Extract the (x, y) coordinate from the center of the cell holding the provided text.  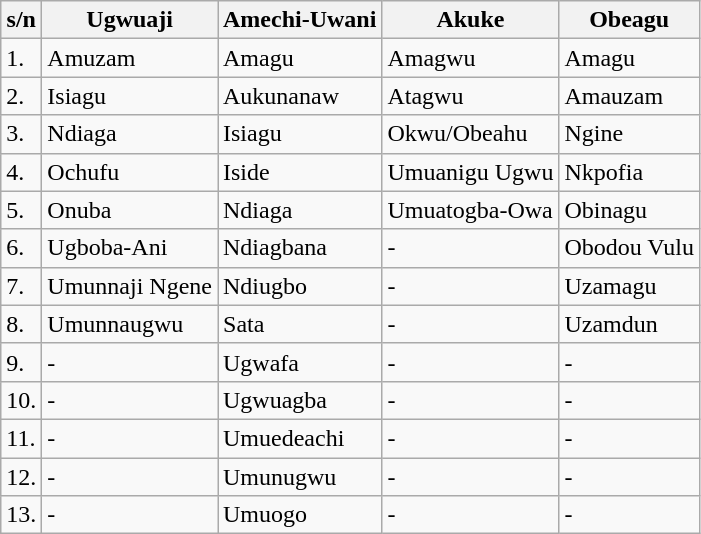
Ndiugbo (300, 286)
13. (22, 515)
Umunnaugwu (130, 324)
Ndiagbana (300, 248)
Umuogo (300, 515)
2. (22, 96)
Umunugwu (300, 477)
Umunnaji Ngene (130, 286)
Ugwuaji (130, 20)
Onuba (130, 210)
Uzamagu (630, 286)
Umuanigu Ugwu (470, 172)
Uzamdun (630, 324)
Akuke (470, 20)
10. (22, 400)
Amechi-Uwani (300, 20)
11. (22, 438)
Obodou Vulu (630, 248)
Umuatogba-Owa (470, 210)
Ochufu (130, 172)
Aukunanaw (300, 96)
3. (22, 134)
Amauzam (630, 96)
Iside (300, 172)
Amuzam (130, 58)
Sata (300, 324)
Obeagu (630, 20)
Amagwu (470, 58)
8. (22, 324)
6. (22, 248)
Ugboba-Ani (130, 248)
Umuedeachi (300, 438)
Ugwuagba (300, 400)
5. (22, 210)
s/n (22, 20)
Obinagu (630, 210)
Okwu/Obeahu (470, 134)
1. (22, 58)
12. (22, 477)
Nkpofia (630, 172)
7. (22, 286)
Ngine (630, 134)
Atagwu (470, 96)
9. (22, 362)
4. (22, 172)
Ugwafa (300, 362)
